Provide the [X, Y] coordinate of the cell's center where the given text is located.  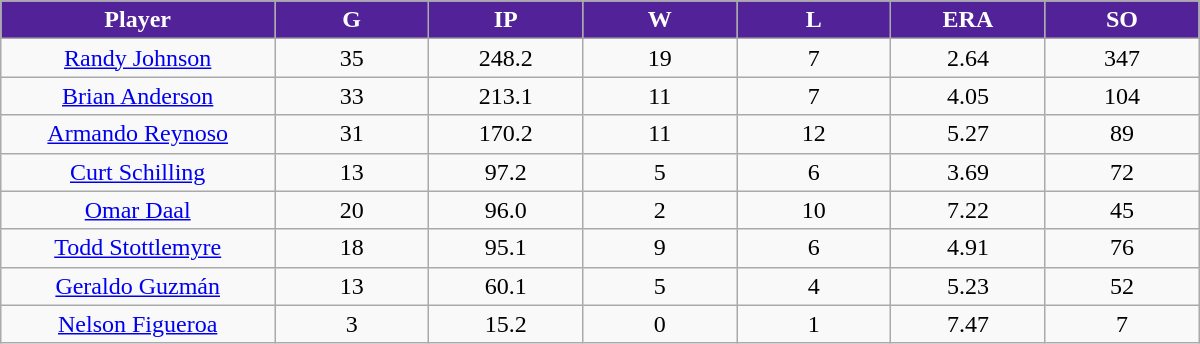
3 [352, 324]
Armando Reynoso [138, 134]
Player [138, 20]
Geraldo Guzmán [138, 286]
L [814, 20]
60.1 [506, 286]
7.22 [968, 210]
Nelson Figueroa [138, 324]
IP [506, 20]
Brian Anderson [138, 96]
347 [1122, 58]
SO [1122, 20]
15.2 [506, 324]
104 [1122, 96]
12 [814, 134]
95.1 [506, 248]
0 [660, 324]
ERA [968, 20]
33 [352, 96]
19 [660, 58]
Randy Johnson [138, 58]
3.69 [968, 172]
4.91 [968, 248]
76 [1122, 248]
213.1 [506, 96]
9 [660, 248]
7.47 [968, 324]
Curt Schilling [138, 172]
31 [352, 134]
G [352, 20]
96.0 [506, 210]
97.2 [506, 172]
4 [814, 286]
20 [352, 210]
Todd Stottlemyre [138, 248]
5.23 [968, 286]
52 [1122, 286]
72 [1122, 172]
18 [352, 248]
4.05 [968, 96]
2 [660, 210]
Omar Daal [138, 210]
45 [1122, 210]
89 [1122, 134]
2.64 [968, 58]
35 [352, 58]
5.27 [968, 134]
170.2 [506, 134]
1 [814, 324]
W [660, 20]
10 [814, 210]
248.2 [506, 58]
